Scan for the cell matching the given text and deliver its (X, Y) coordinate at center. 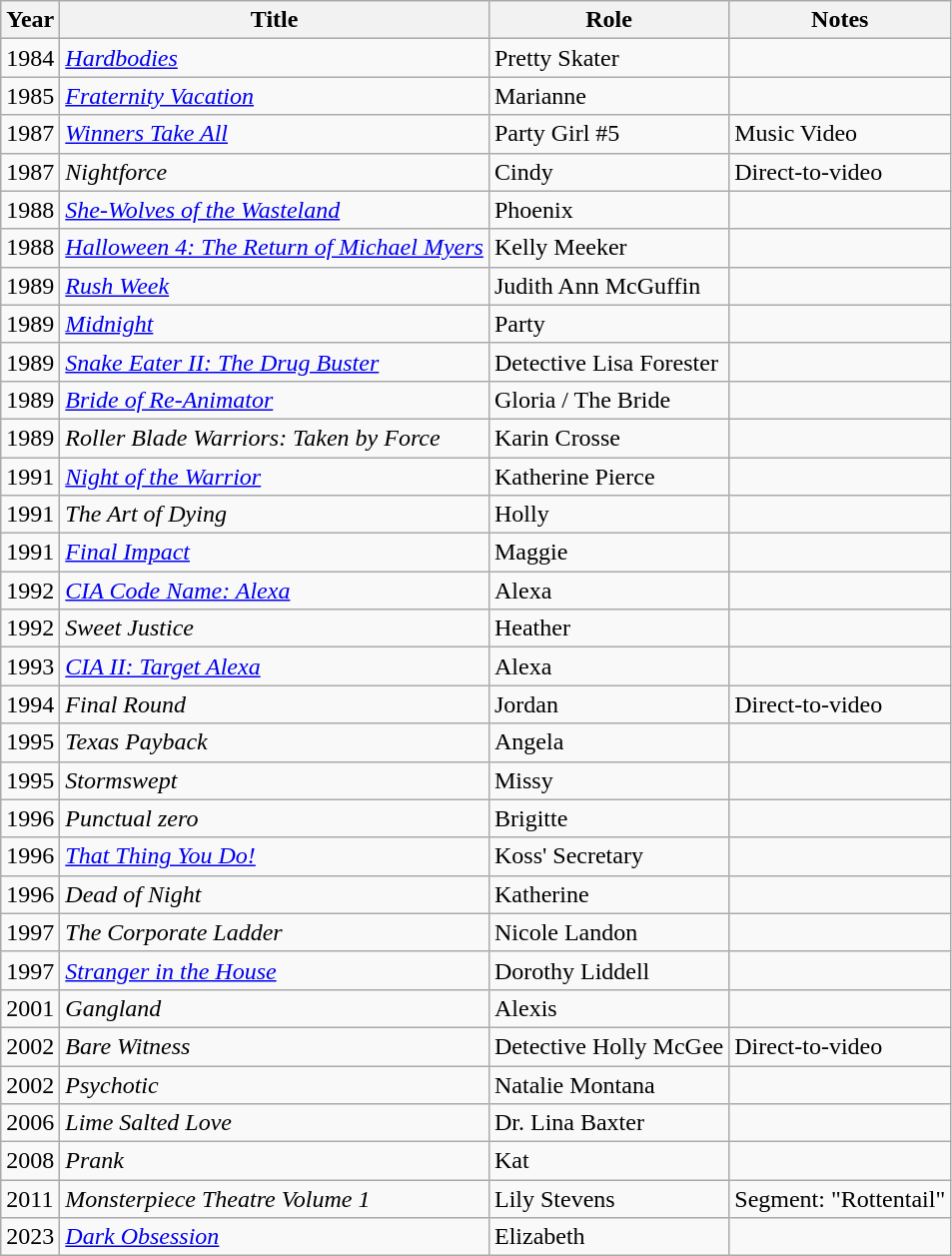
Katherine (608, 894)
2023 (30, 1237)
Party (608, 324)
Year (30, 20)
Roller Blade Warriors: Taken by Force (275, 438)
Holly (608, 515)
Party Girl #5 (608, 134)
Detective Holly McGee (608, 1046)
1985 (30, 96)
Missy (608, 780)
1993 (30, 666)
Dead of Night (275, 894)
Maggie (608, 553)
Hardbodies (275, 58)
Koss' Secretary (608, 856)
2008 (30, 1161)
Karin Crosse (608, 438)
Punctual zero (275, 818)
Phoenix (608, 210)
Role (608, 20)
Nicole Landon (608, 932)
The Corporate Ladder (275, 932)
Night of the Warrior (275, 477)
Stranger in the House (275, 970)
Dorothy Liddell (608, 970)
Gangland (275, 1008)
Final Round (275, 704)
Jordan (608, 704)
Lime Salted Love (275, 1123)
Segment: "Rottentail" (840, 1199)
Notes (840, 20)
Natalie Montana (608, 1084)
Dark Obsession (275, 1237)
Alexis (608, 1008)
Title (275, 20)
Psychotic (275, 1084)
Kelly Meeker (608, 248)
Winners Take All (275, 134)
Midnight (275, 324)
2011 (30, 1199)
Snake Eater II: The Drug Buster (275, 362)
Dr. Lina Baxter (608, 1123)
Elizabeth (608, 1237)
That Thing You Do! (275, 856)
Prank (275, 1161)
1984 (30, 58)
Kat (608, 1161)
Gloria / The Bride (608, 400)
2006 (30, 1123)
Cindy (608, 172)
Stormswept (275, 780)
Brigitte (608, 818)
Music Video (840, 134)
1994 (30, 704)
CIA II: Target Alexa (275, 666)
Bare Witness (275, 1046)
Sweet Justice (275, 628)
Judith Ann McGuffin (608, 286)
Nightforce (275, 172)
She-Wolves of the Wasteland (275, 210)
Angela (608, 742)
Heather (608, 628)
Monsterpiece Theatre Volume 1 (275, 1199)
Marianne (608, 96)
The Art of Dying (275, 515)
Detective Lisa Forester (608, 362)
Rush Week (275, 286)
Fraternity Vacation (275, 96)
2001 (30, 1008)
Halloween 4: The Return of Michael Myers (275, 248)
Bride of Re-Animator (275, 400)
Texas Payback (275, 742)
CIA Code Name: Alexa (275, 591)
Pretty Skater (608, 58)
Katherine Pierce (608, 477)
Final Impact (275, 553)
Lily Stevens (608, 1199)
